Output the [x, y] coordinate of the center of the cell containing the given text.  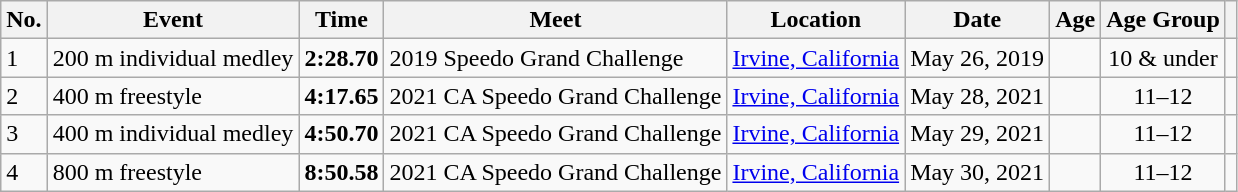
400 m freestyle [173, 96]
8:50.58 [342, 172]
3 [24, 134]
10 & under [1164, 58]
May 29, 2021 [978, 134]
Age [1076, 20]
No. [24, 20]
2 [24, 96]
Age Group [1164, 20]
Time [342, 20]
Location [816, 20]
May 26, 2019 [978, 58]
2019 Speedo Grand Challenge [556, 58]
May 30, 2021 [978, 172]
800 m freestyle [173, 172]
May 28, 2021 [978, 96]
Date [978, 20]
Meet [556, 20]
Event [173, 20]
4 [24, 172]
2:28.70 [342, 58]
4:17.65 [342, 96]
4:50.70 [342, 134]
1 [24, 58]
400 m individual medley [173, 134]
200 m individual medley [173, 58]
